Pinpoint the cell where the given text exists, returning its [X, Y] midpoint coordinate. 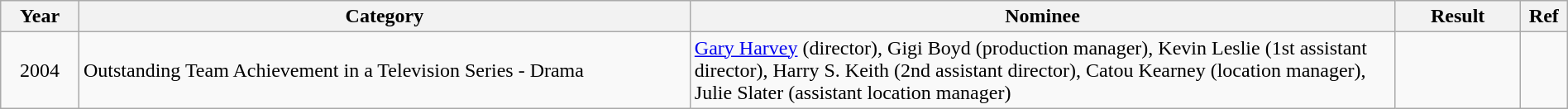
Result [1458, 17]
2004 [40, 70]
Category [384, 17]
Nominee [1042, 17]
Ref [1543, 17]
Year [40, 17]
Outstanding Team Achievement in a Television Series - Drama [384, 70]
